Find where the given text appears and provide that cell's center as (X, Y) coordinate. 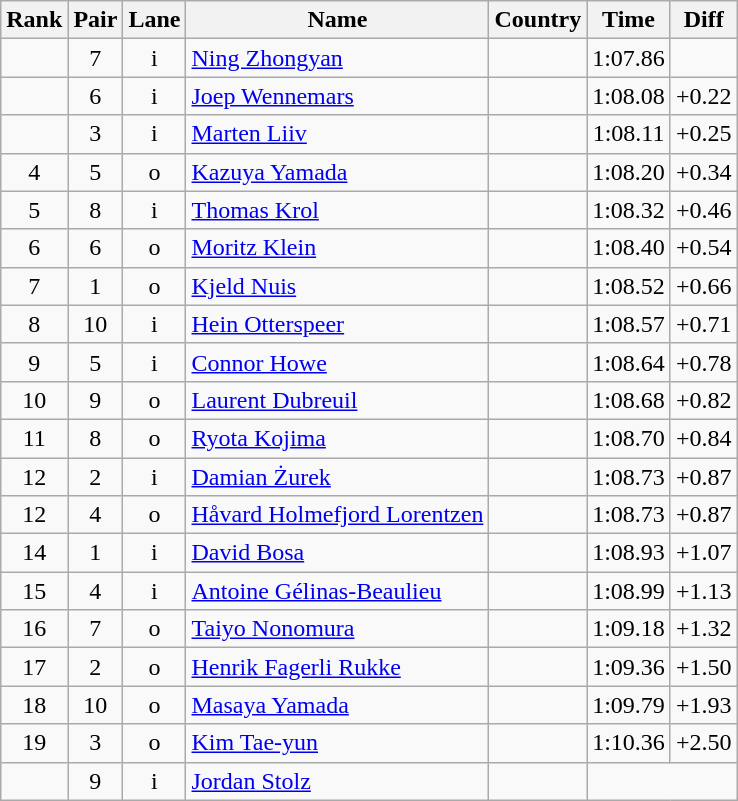
+0.22 (704, 96)
1:08.70 (629, 438)
Masaya Yamada (338, 705)
1:07.86 (629, 58)
+2.50 (704, 743)
1:10.36 (629, 743)
Antoine Gélinas-Beaulieu (338, 591)
17 (34, 667)
+0.54 (704, 248)
Rank (34, 20)
Kazuya Yamada (338, 172)
+0.66 (704, 286)
+1.93 (704, 705)
Jordan Stolz (338, 781)
Hein Otterspeer (338, 324)
1:08.93 (629, 553)
1:08.52 (629, 286)
Henrik Fagerli Rukke (338, 667)
1:08.40 (629, 248)
+1.13 (704, 591)
Kim Tae-yun (338, 743)
+1.32 (704, 629)
1:08.99 (629, 591)
15 (34, 591)
+0.84 (704, 438)
1:08.20 (629, 172)
Håvard Holmefjord Lorentzen (338, 515)
1:09.18 (629, 629)
18 (34, 705)
14 (34, 553)
Country (538, 20)
Ryota Kojima (338, 438)
1:08.64 (629, 362)
1:08.68 (629, 400)
Lane (154, 20)
David Bosa (338, 553)
1:08.57 (629, 324)
11 (34, 438)
Marten Liiv (338, 134)
Damian Żurek (338, 477)
Joep Wennemars (338, 96)
Moritz Klein (338, 248)
Ning Zhongyan (338, 58)
+0.25 (704, 134)
Name (338, 20)
Pair (96, 20)
1:08.11 (629, 134)
16 (34, 629)
Taiyo Nonomura (338, 629)
1:09.79 (629, 705)
1:08.32 (629, 210)
+1.50 (704, 667)
+0.46 (704, 210)
1:09.36 (629, 667)
+1.07 (704, 553)
19 (34, 743)
Connor Howe (338, 362)
+0.82 (704, 400)
Thomas Krol (338, 210)
+0.78 (704, 362)
1:08.08 (629, 96)
Diff (704, 20)
+0.71 (704, 324)
Kjeld Nuis (338, 286)
+0.34 (704, 172)
Time (629, 20)
Laurent Dubreuil (338, 400)
